Identify which cell holds the provided text, then report its [X, Y] central coordinate. 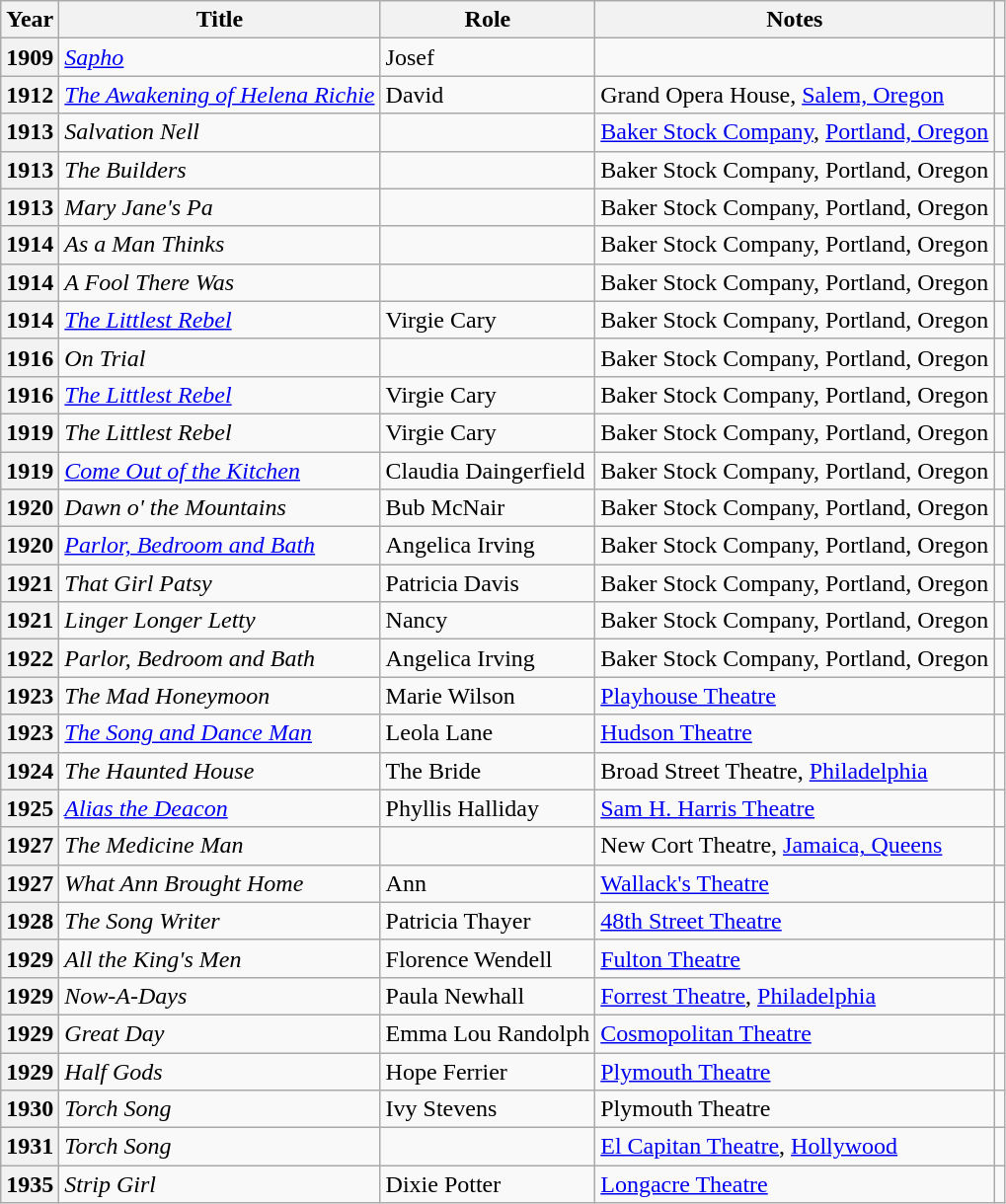
48th Street Theatre [795, 921]
Dawn o' the Mountains [219, 508]
1925 [30, 808]
Paula Newhall [488, 996]
New Cort Theatre, Jamaica, Queens [795, 846]
Playhouse Theatre [795, 696]
Nancy [488, 621]
Sapho [219, 57]
Longacre Theatre [795, 1184]
1931 [30, 1147]
1928 [30, 921]
The Builders [219, 170]
Linger Longer Letty [219, 621]
Mary Jane's Pa [219, 207]
Title [219, 20]
Dixie Potter [488, 1184]
Year [30, 20]
1909 [30, 57]
Wallack's Theatre [795, 883]
Half Gods [219, 1071]
As a Man Thinks [219, 245]
Salvation Nell [219, 132]
Grand Opera House, Salem, Oregon [795, 95]
Fulton Theatre [795, 958]
What Ann Brought Home [219, 883]
Emma Lou Randolph [488, 1033]
Phyllis Halliday [488, 808]
1922 [30, 658]
1930 [30, 1109]
Claudia Daingerfield [488, 471]
David [488, 95]
The Song Writer [219, 921]
Great Day [219, 1033]
Notes [795, 20]
The Song and Dance Man [219, 733]
Role [488, 20]
That Girl Patsy [219, 583]
The Bride [488, 771]
The Awakening of Helena Richie [219, 95]
Strip Girl [219, 1184]
El Capitan Theatre, Hollywood [795, 1147]
The Medicine Man [219, 846]
A Fool There Was [219, 282]
The Haunted House [219, 771]
1924 [30, 771]
The Mad Honeymoon [219, 696]
Ivy Stevens [488, 1109]
On Trial [219, 357]
Cosmopolitan Theatre [795, 1033]
Marie Wilson [488, 696]
Leola Lane [488, 733]
Alias the Deacon [219, 808]
1935 [30, 1184]
Hudson Theatre [795, 733]
Florence Wendell [488, 958]
Bub McNair [488, 508]
Come Out of the Kitchen [219, 471]
Now-A-Days [219, 996]
Patricia Thayer [488, 921]
Josef [488, 57]
Patricia Davis [488, 583]
Broad Street Theatre, Philadelphia [795, 771]
Hope Ferrier [488, 1071]
Ann [488, 883]
1912 [30, 95]
Sam H. Harris Theatre [795, 808]
All the King's Men [219, 958]
Forrest Theatre, Philadelphia [795, 996]
